Provide the [X, Y] coordinate of the cell's center where the given text is located.  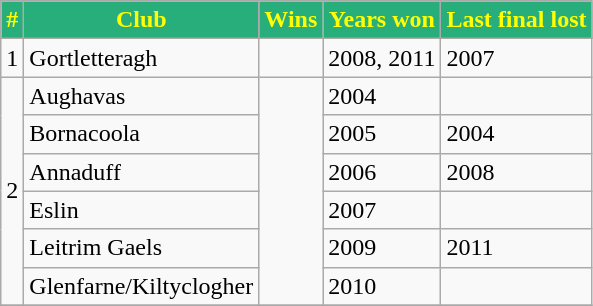
Years won [382, 20]
Leitrim Gaels [142, 248]
2009 [382, 248]
2005 [382, 134]
Last final lost [516, 20]
2008, 2011 [382, 58]
Eslin [142, 210]
Aughavas [142, 96]
2008 [516, 172]
2010 [382, 286]
2006 [382, 172]
2 [12, 191]
1 [12, 58]
Glenfarne/Kiltyclogher [142, 286]
# [12, 20]
Bornacoola [142, 134]
Gortletteragh [142, 58]
Annaduff [142, 172]
Wins [291, 20]
Club [142, 20]
2011 [516, 248]
